Pinpoint the cell where the given text exists, returning its (X, Y) midpoint coordinate. 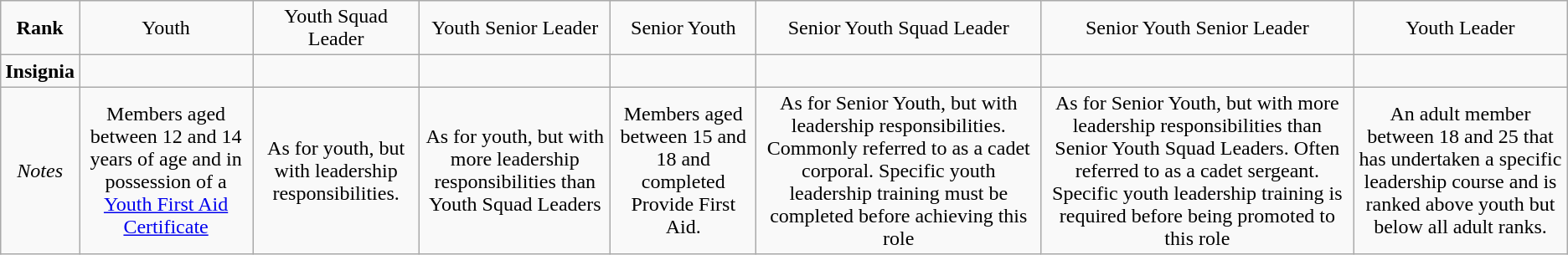
Members aged between 15 and 18 and completed Provide First Aid. (683, 171)
As for youth, but with leadership responsibilities. (337, 171)
Senior Youth Squad Leader (899, 28)
Members aged between 12 and 14 years of age and in possession of a Youth First Aid Certificate (166, 171)
Youth (166, 28)
Youth Leader (1461, 28)
Notes (40, 171)
Youth Senior Leader (515, 28)
Senior Youth (683, 28)
Senior Youth Senior Leader (1198, 28)
Insignia (40, 71)
As for youth, but with more leadership responsibilities than Youth Squad Leaders (515, 171)
An adult member between 18 and 25 that has undertaken a specific leadership course and is ranked above youth but below all adult ranks. (1461, 171)
Youth Squad Leader (337, 28)
Rank (40, 28)
